Scan for the cell matching the given text and deliver its [x, y] coordinate at center. 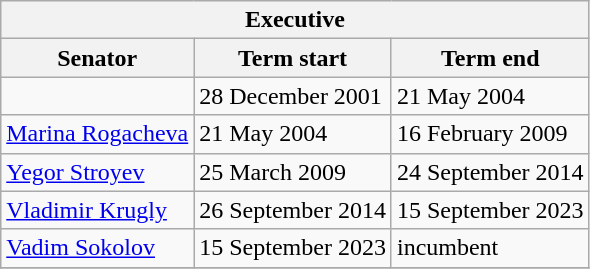
28 December 2001 [293, 96]
Senator [98, 58]
16 February 2009 [490, 134]
incumbent [490, 248]
24 September 2014 [490, 172]
Vladimir Krugly [98, 210]
26 September 2014 [293, 210]
Marina Rogacheva [98, 134]
Term end [490, 58]
Term start [293, 58]
25 March 2009 [293, 172]
Vadim Sokolov [98, 248]
Yegor Stroyev [98, 172]
Executive [295, 20]
